Output the (X, Y) coordinate of the center of the cell containing the given text.  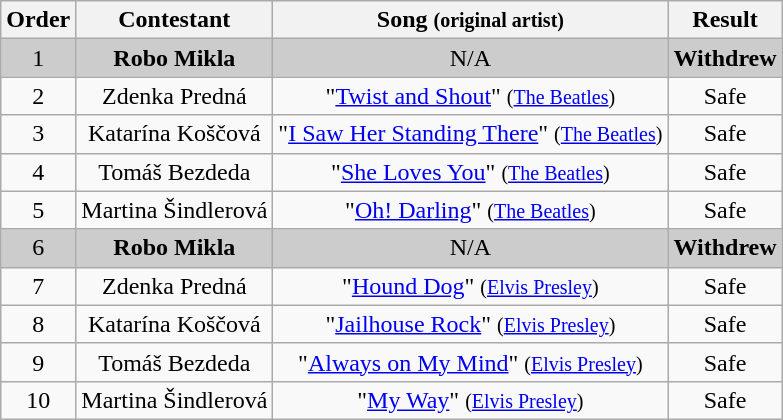
"My Way" (Elvis Presley) (470, 400)
Order (38, 20)
Contestant (174, 20)
Song (original artist) (470, 20)
"Twist and Shout" (The Beatles) (470, 96)
Result (725, 20)
9 (38, 362)
7 (38, 286)
6 (38, 248)
1 (38, 58)
8 (38, 324)
"I Saw Her Standing There" (The Beatles) (470, 134)
10 (38, 400)
3 (38, 134)
"Hound Dog" (Elvis Presley) (470, 286)
5 (38, 210)
"Oh! Darling" (The Beatles) (470, 210)
"She Loves You" (The Beatles) (470, 172)
2 (38, 96)
4 (38, 172)
"Jailhouse Rock" (Elvis Presley) (470, 324)
"Always on My Mind" (Elvis Presley) (470, 362)
